Locate the cell with the specified text and output its (x, y) center coordinate. 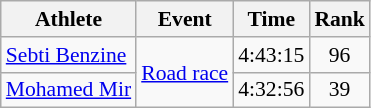
96 (340, 55)
39 (340, 90)
Mohamed Mir (68, 90)
Rank (340, 19)
4:32:56 (271, 90)
Athlete (68, 19)
4:43:15 (271, 55)
Time (271, 19)
Event (184, 19)
Sebti Benzine (68, 55)
Road race (184, 72)
